Return (x, y) of the center of cell containing provided text 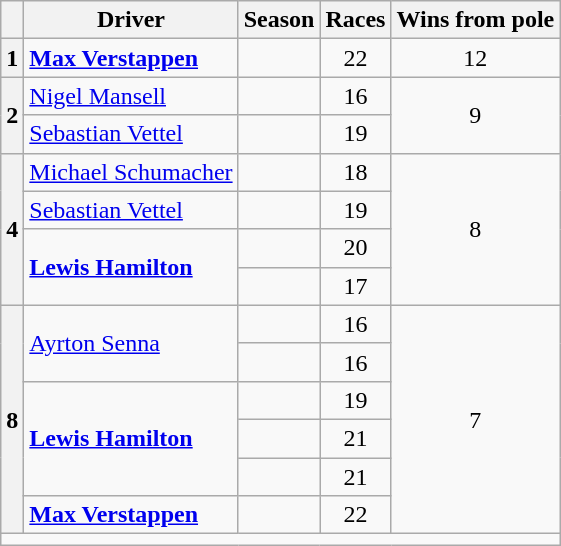
Season (279, 20)
Michael Schumacher (131, 172)
12 (476, 58)
18 (356, 172)
2 (12, 115)
Nigel Mansell (131, 96)
17 (356, 286)
Ayrton Senna (131, 343)
7 (476, 419)
Races (356, 20)
Wins from pole (476, 20)
4 (12, 229)
20 (356, 248)
9 (476, 115)
Driver (131, 20)
1 (12, 58)
